Detect which cell encompasses the target text, then output its (X, Y) center coordinate. 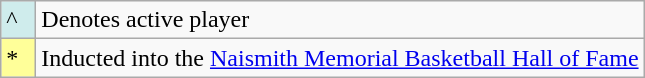
* (18, 58)
Inducted into the Naismith Memorial Basketball Hall of Fame (340, 58)
^ (18, 20)
Denotes active player (340, 20)
